Locate the cell with the specified text and output its [X, Y] center coordinate. 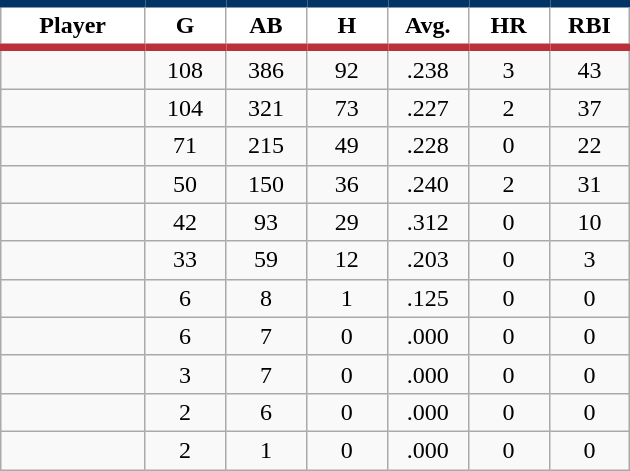
93 [266, 222]
104 [186, 108]
.125 [428, 298]
33 [186, 260]
RBI [590, 26]
49 [346, 146]
108 [186, 68]
92 [346, 68]
.312 [428, 222]
10 [590, 222]
73 [346, 108]
43 [590, 68]
HR [508, 26]
36 [346, 184]
150 [266, 184]
321 [266, 108]
22 [590, 146]
G [186, 26]
.227 [428, 108]
59 [266, 260]
31 [590, 184]
71 [186, 146]
29 [346, 222]
H [346, 26]
Player [73, 26]
215 [266, 146]
.240 [428, 184]
8 [266, 298]
386 [266, 68]
12 [346, 260]
50 [186, 184]
.203 [428, 260]
37 [590, 108]
Avg. [428, 26]
42 [186, 222]
.228 [428, 146]
.238 [428, 68]
AB [266, 26]
